Return the [X, Y] coordinate for the center point of the cell that contains the specified text.  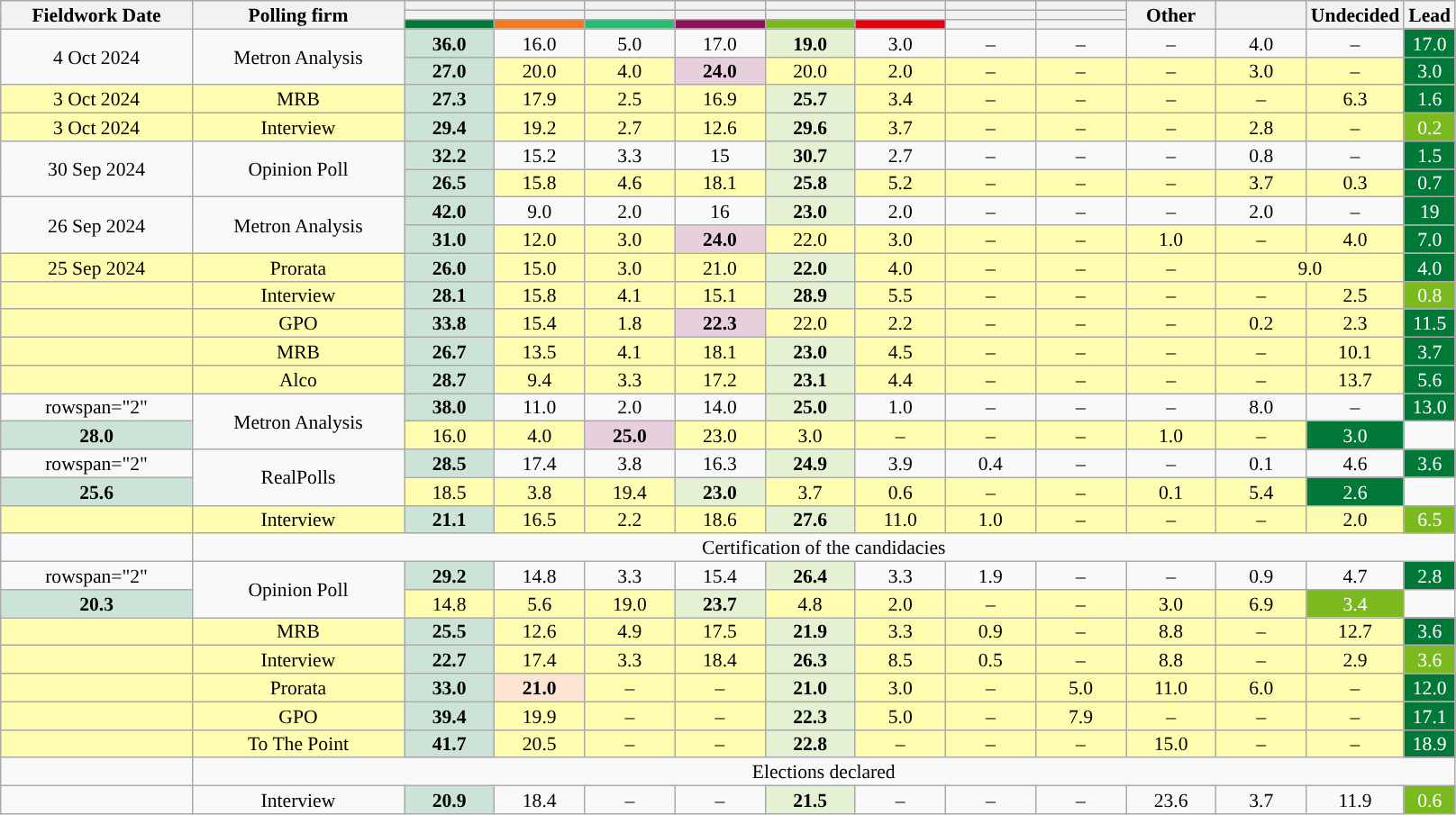
20.3 [97, 603]
1.8 [630, 324]
21.5 [810, 800]
36.0 [449, 43]
6.0 [1261, 688]
27.6 [810, 519]
26.3 [810, 659]
19.9 [540, 715]
17.5 [720, 632]
2.9 [1355, 659]
27.3 [449, 99]
28.0 [97, 436]
2.3 [1355, 324]
5.5 [900, 295]
26.4 [810, 576]
17.2 [720, 380]
28.1 [449, 295]
23.7 [720, 603]
16.3 [720, 463]
28.9 [810, 295]
25.8 [810, 184]
20.9 [449, 800]
27.0 [449, 70]
14.0 [720, 407]
23.6 [1171, 800]
4.7 [1355, 576]
5.4 [1261, 492]
26 Sep 2024 [97, 225]
13.0 [1429, 407]
39.4 [449, 715]
22.7 [449, 659]
15.1 [720, 295]
2.6 [1355, 492]
8.0 [1261, 407]
29.2 [449, 576]
6.5 [1429, 519]
18.9 [1429, 744]
1.5 [1429, 155]
33.0 [449, 688]
26.0 [449, 267]
11.9 [1355, 800]
To The Point [297, 744]
32.2 [449, 155]
29.6 [810, 128]
9.4 [540, 380]
12.7 [1355, 632]
19.4 [630, 492]
25.6 [97, 492]
0.5 [990, 659]
22.8 [810, 744]
16.9 [720, 99]
26.5 [449, 184]
Lead [1429, 14]
16.5 [540, 519]
3.9 [900, 463]
15.2 [540, 155]
18.5 [449, 492]
42.0 [449, 211]
5.2 [900, 184]
41.7 [449, 744]
10.1 [1355, 351]
1.6 [1429, 99]
Other [1171, 14]
6.9 [1261, 603]
Fieldwork Date [97, 14]
38.0 [449, 407]
28.7 [449, 380]
7.9 [1080, 715]
33.8 [449, 324]
17.1 [1429, 715]
26.7 [449, 351]
31.0 [449, 240]
18.6 [720, 519]
19 [1429, 211]
0.3 [1355, 184]
19.2 [540, 128]
30 Sep 2024 [97, 169]
30.7 [810, 155]
13.7 [1355, 380]
20.5 [540, 744]
Undecided [1355, 14]
25 Sep 2024 [97, 267]
8.5 [900, 659]
Certification of the candidacies [824, 548]
6.3 [1355, 99]
Alco [297, 380]
28.5 [449, 463]
7.0 [1429, 240]
Elections declared [824, 773]
0.7 [1429, 184]
15 [720, 155]
23.1 [810, 380]
17.9 [540, 99]
RealPolls [297, 477]
25.5 [449, 632]
11.5 [1429, 324]
4.9 [630, 632]
24.9 [810, 463]
0.4 [990, 463]
21.1 [449, 519]
4.4 [900, 380]
4 Oct 2024 [97, 57]
16 [720, 211]
25.7 [810, 99]
4.5 [900, 351]
4.8 [810, 603]
13.5 [540, 351]
Polling firm [297, 14]
29.4 [449, 128]
21.9 [810, 632]
1.9 [990, 576]
